Output the [X, Y] coordinate of the center of the cell containing the given text.  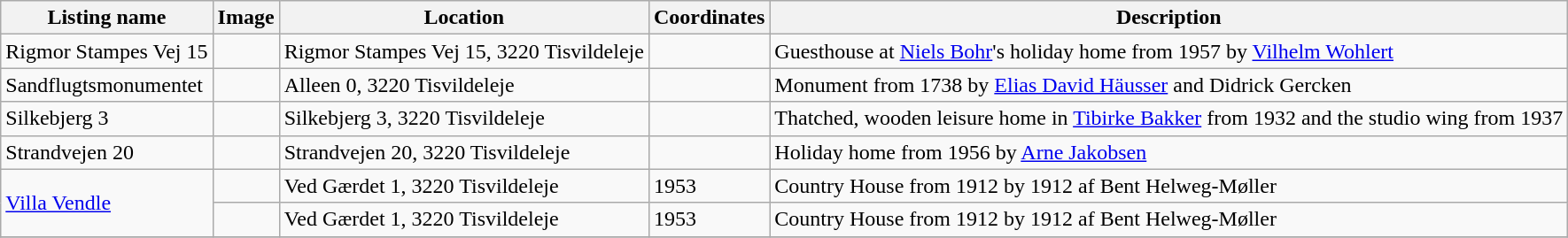
Silkebjerg 3 [106, 119]
Strandvejen 20, 3220 Tisvildeleje [464, 152]
Rigmor Stampes Vej 15 [106, 51]
Coordinates [709, 18]
Image [246, 18]
Holiday home from 1956 by Arne Jakobsen [1169, 152]
Location [464, 18]
Description [1169, 18]
Monument from 1738 by Elias David Häusser and Didrick Gercken [1169, 85]
Listing name [106, 18]
Silkebjerg 3, 3220 Tisvildeleje [464, 119]
Strandvejen 20 [106, 152]
Alleen 0, 3220 Tisvildeleje [464, 85]
Guesthouse at Niels Bohr's holiday home from 1957 by Vilhelm Wohlert [1169, 51]
Rigmor Stampes Vej 15, 3220 Tisvildeleje [464, 51]
Villa Vendle [106, 203]
Sandflugtsmonumentet [106, 85]
Thatched, wooden leisure home in Tibirke Bakker from 1932 and the studio wing from 1937 [1169, 119]
